Provide the [X, Y] coordinate of the cell's center where the given text is located.  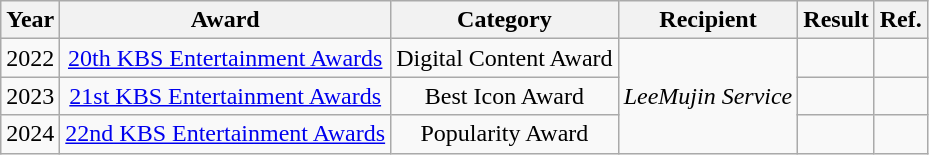
LeeMujin Service [708, 96]
20th KBS Entertainment Awards [226, 58]
Category [505, 20]
Best Icon Award [505, 96]
22nd KBS Entertainment Awards [226, 134]
21st KBS Entertainment Awards [226, 96]
Award [226, 20]
2022 [30, 58]
Ref. [900, 20]
2024 [30, 134]
2023 [30, 96]
Result [836, 20]
Recipient [708, 20]
Popularity Award [505, 134]
Digital Content Award [505, 58]
Year [30, 20]
